Search for the cell housing the specified text and yield its (x, y) center coordinate. 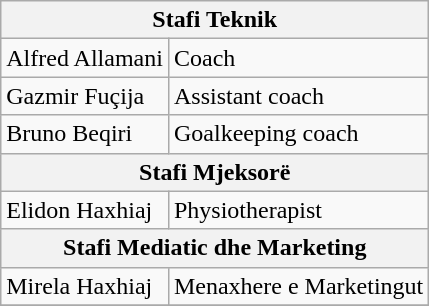
Stafi Teknik (215, 20)
Gazmir Fuçija (85, 96)
Stafi Mediatic dhe Marketing (215, 248)
Assistant coach (298, 96)
Elidon Haxhiaj (85, 210)
Goalkeeping coach (298, 134)
Mirela Haxhiaj (85, 286)
Coach (298, 58)
Menaxhere e Marketingut (298, 286)
Stafi Mjeksorë (215, 172)
Alfred Allamani (85, 58)
Physiotherapist (298, 210)
Bruno Beqiri (85, 134)
